For the text-containing cell, return its midpoint in [X, Y] coordinate format. 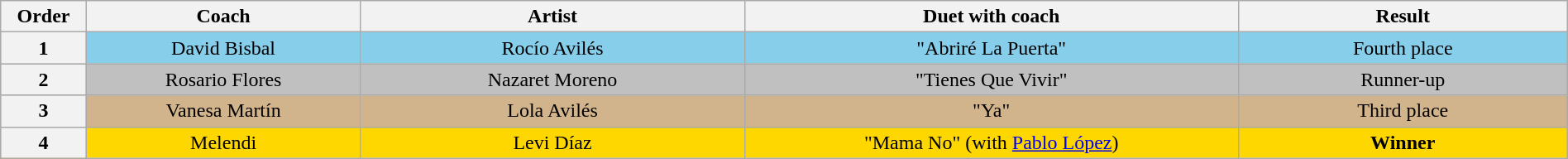
1 [43, 48]
2 [43, 79]
4 [43, 142]
"Mama No" (with Pablo López) [991, 142]
Third place [1403, 111]
Rocío Avilés [552, 48]
Melendi [223, 142]
Order [43, 17]
Duet with coach [991, 17]
Fourth place [1403, 48]
Result [1403, 17]
"Tienes Que Vivir" [991, 79]
"Abriré La Puerta" [991, 48]
Winner [1403, 142]
David Bisbal [223, 48]
Rosario Flores [223, 79]
"Ya" [991, 111]
Runner-up [1403, 79]
Nazaret Moreno [552, 79]
Vanesa Martín [223, 111]
Artist [552, 17]
Levi Díaz [552, 142]
Coach [223, 17]
3 [43, 111]
Lola Avilés [552, 111]
